Find where the given text appears and provide that cell's center as (x, y) coordinate. 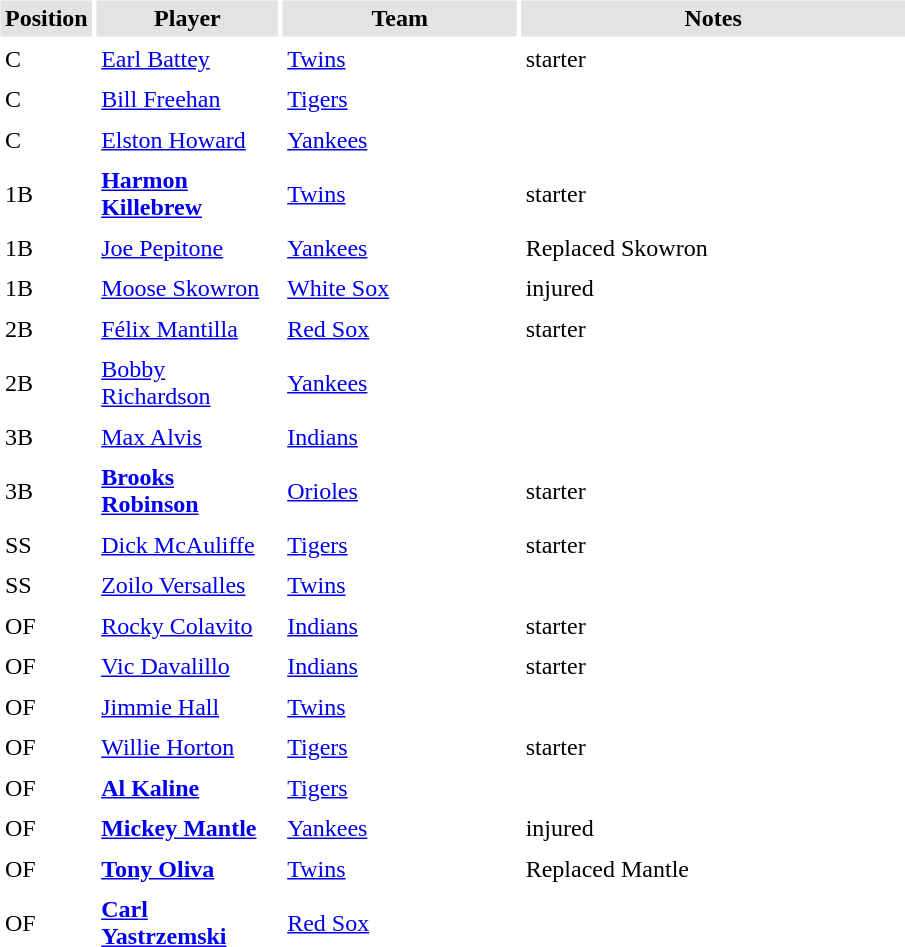
Team (400, 18)
Vic Davalillo (188, 666)
Max Alvis (188, 437)
Orioles (400, 492)
Mickey Mantle (188, 828)
Brooks Robinson (188, 492)
Player (188, 18)
White Sox (400, 288)
Elston Howard (188, 140)
Bobby Richardson (188, 384)
Earl Battey (188, 59)
Félix Mantilla (188, 329)
Bill Freehan (188, 100)
Jimmie Hall (188, 707)
Al Kaline (188, 788)
Harmon Killebrew (188, 194)
Dick McAuliffe (188, 545)
Moose Skowron (188, 288)
Notes (713, 18)
Replaced Mantle (713, 869)
Tony Oliva (188, 869)
Zoilo Versalles (188, 586)
Willie Horton (188, 748)
Position (46, 18)
Joe Pepitone (188, 248)
Replaced Skowron (713, 248)
Red Sox (400, 329)
Rocky Colavito (188, 626)
